From the cell containing the given text, extract its center point as (X, Y) coordinate. 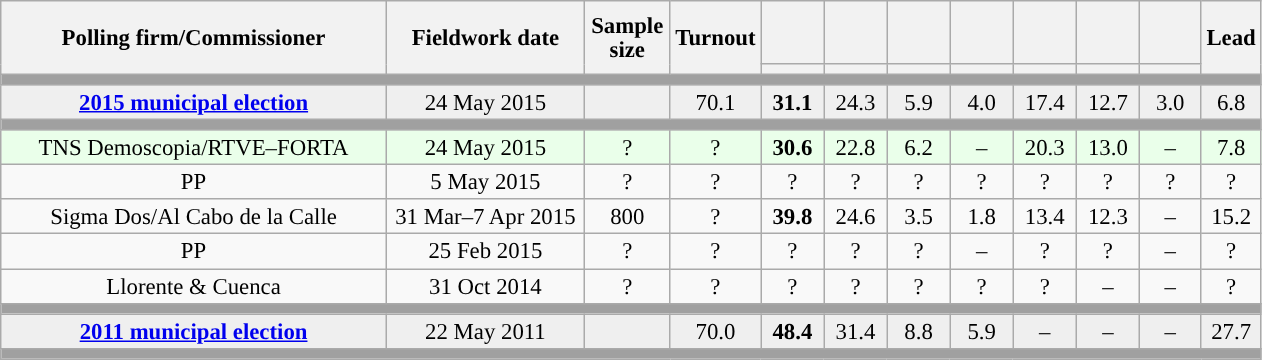
Fieldwork date (485, 38)
6.2 (918, 148)
800 (627, 218)
15.2 (1231, 218)
8.8 (918, 332)
70.1 (716, 102)
TNS Demoscopia/RTVE–FORTA (194, 148)
20.3 (1044, 148)
4.0 (982, 102)
22.8 (856, 148)
2011 municipal election (194, 332)
48.4 (792, 332)
17.4 (1044, 102)
7.8 (1231, 148)
12.3 (1108, 218)
30.6 (792, 148)
12.7 (1108, 102)
3.0 (1170, 102)
39.8 (792, 218)
2015 municipal election (194, 102)
1.8 (982, 218)
27.7 (1231, 332)
31 Oct 2014 (485, 286)
Polling firm/Commissioner (194, 38)
Turnout (716, 38)
22 May 2011 (485, 332)
31.1 (792, 102)
31 Mar–7 Apr 2015 (485, 218)
Lead (1231, 38)
Sample size (627, 38)
13.4 (1044, 218)
Sigma Dos/Al Cabo de la Calle (194, 218)
5 May 2015 (485, 182)
24.3 (856, 102)
24.6 (856, 218)
31.4 (856, 332)
3.5 (918, 218)
13.0 (1108, 148)
70.0 (716, 332)
25 Feb 2015 (485, 252)
6.8 (1231, 102)
Llorente & Cuenca (194, 286)
